Locate the cell with the specified text and output its [x, y] center coordinate. 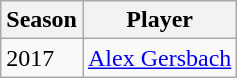
Season [42, 20]
Player [159, 20]
2017 [42, 58]
Alex Gersbach [159, 58]
